Scan for the cell matching the given text and deliver its (x, y) coordinate at center. 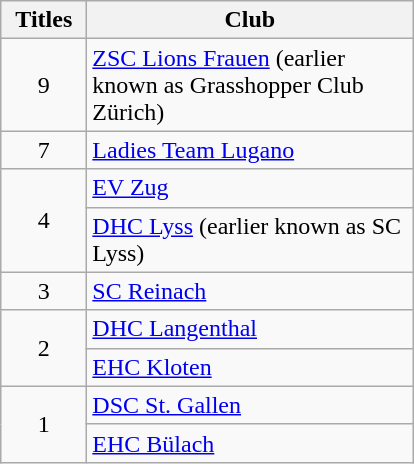
9 (44, 85)
SC Reinach (250, 291)
Ladies Team Lugano (250, 150)
DHC Langenthal (250, 329)
DSC St. Gallen (250, 405)
7 (44, 150)
EHC Kloten (250, 367)
2 (44, 348)
ZSC Lions Frauen (earlier known as Grasshopper Club Zürich) (250, 85)
EV Zug (250, 188)
Titles (44, 20)
DHC Lyss (earlier known as SC Lyss) (250, 240)
Club (250, 20)
4 (44, 220)
3 (44, 291)
1 (44, 424)
EHC Bülach (250, 443)
